Determine the (x, y) coordinate at the center of the cell enclosing the given text.  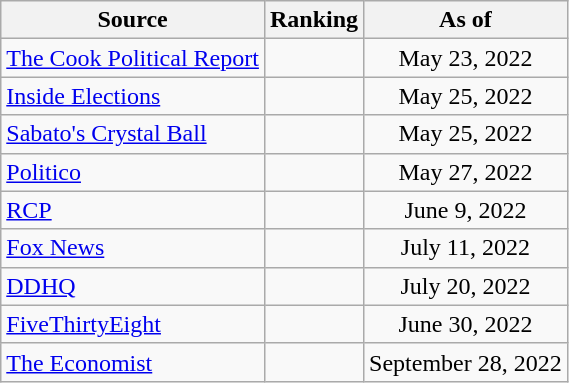
Inside Elections (133, 96)
Source (133, 20)
June 9, 2022 (466, 210)
The Cook Political Report (133, 58)
RCP (133, 210)
June 30, 2022 (466, 324)
Ranking (314, 20)
July 11, 2022 (466, 248)
May 23, 2022 (466, 58)
As of (466, 20)
Fox News (133, 248)
Politico (133, 172)
DDHQ (133, 286)
FiveThirtyEight (133, 324)
Sabato's Crystal Ball (133, 134)
May 27, 2022 (466, 172)
July 20, 2022 (466, 286)
September 28, 2022 (466, 362)
The Economist (133, 362)
